Pinpoint the cell where the given text exists, returning its [X, Y] midpoint coordinate. 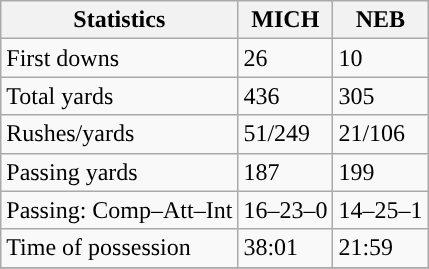
NEB [380, 20]
21/106 [380, 134]
305 [380, 96]
26 [286, 58]
Rushes/yards [120, 134]
MICH [286, 20]
16–23–0 [286, 210]
199 [380, 172]
Passing: Comp–Att–Int [120, 210]
436 [286, 96]
Total yards [120, 96]
Passing yards [120, 172]
21:59 [380, 248]
187 [286, 172]
10 [380, 58]
51/249 [286, 134]
First downs [120, 58]
Time of possession [120, 248]
14–25–1 [380, 210]
38:01 [286, 248]
Statistics [120, 20]
